From the cell containing the given text, extract its center point as (X, Y) coordinate. 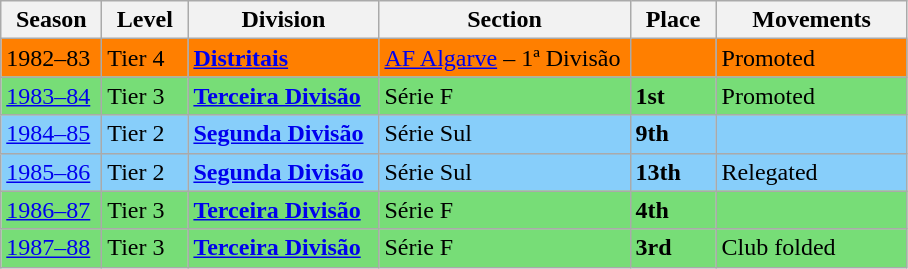
Section (504, 20)
1985–86 (52, 172)
Division (284, 20)
Season (52, 20)
9th (673, 134)
1st (673, 96)
1982–83 (52, 58)
3rd (673, 248)
1987–88 (52, 248)
Tier 4 (145, 58)
1984–85 (52, 134)
1986–87 (52, 210)
Relegated (812, 172)
13th (673, 172)
AF Algarve – 1ª Divisão (504, 58)
Club folded (812, 248)
Place (673, 20)
Distritais (284, 58)
4th (673, 210)
Movements (812, 20)
Level (145, 20)
1983–84 (52, 96)
